Locate the cell with the specified text and output its (x, y) center coordinate. 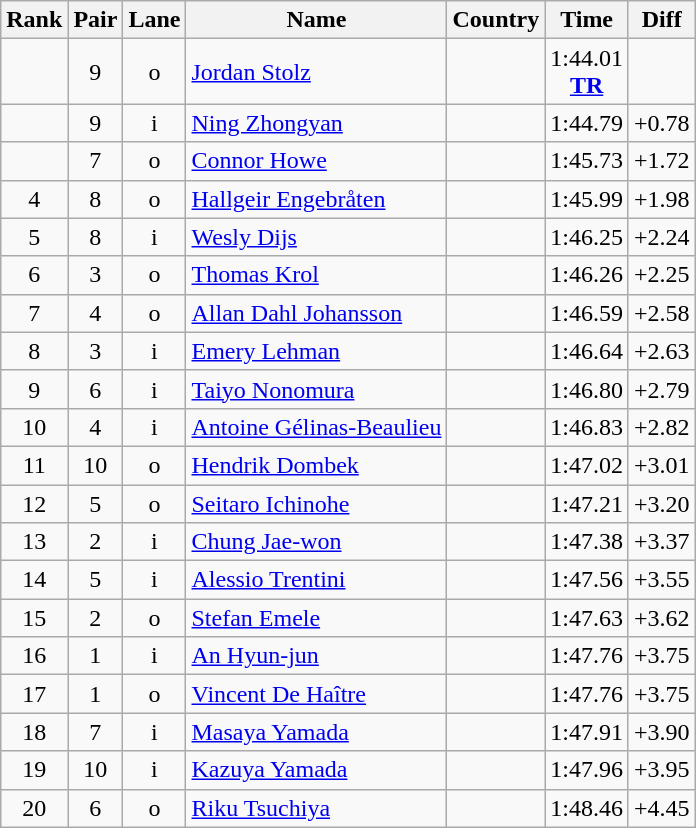
+1.98 (662, 199)
Thomas Krol (316, 275)
19 (34, 770)
1:47.63 (587, 618)
+3.55 (662, 580)
Jordan Stolz (316, 72)
Antoine Gélinas-Beaulieu (316, 427)
1:47.91 (587, 732)
Country (496, 20)
Seitaro Ichinohe (316, 503)
1:44.79 (587, 123)
1:46.80 (587, 389)
+0.78 (662, 123)
Alessio Trentini (316, 580)
+3.37 (662, 542)
Kazuya Yamada (316, 770)
1:46.25 (587, 237)
15 (34, 618)
12 (34, 503)
+3.20 (662, 503)
1:46.64 (587, 351)
+3.90 (662, 732)
+4.45 (662, 808)
+3.01 (662, 465)
+1.72 (662, 161)
1:46.83 (587, 427)
1:48.46 (587, 808)
17 (34, 694)
Time (587, 20)
Rank (34, 20)
11 (34, 465)
Vincent De Haître (316, 694)
+3.95 (662, 770)
Hallgeir Engebråten (316, 199)
+2.79 (662, 389)
Taiyo Nonomura (316, 389)
Emery Lehman (316, 351)
18 (34, 732)
1:45.99 (587, 199)
+2.82 (662, 427)
Allan Dahl Johansson (316, 313)
Diff (662, 20)
1:47.02 (587, 465)
14 (34, 580)
+2.25 (662, 275)
1:47.38 (587, 542)
Pair (96, 20)
16 (34, 656)
+2.58 (662, 313)
Connor Howe (316, 161)
Masaya Yamada (316, 732)
An Hyun-jun (316, 656)
Chung Jae-won (316, 542)
1:44.01TR (587, 72)
13 (34, 542)
1:46.59 (587, 313)
Ning Zhongyan (316, 123)
20 (34, 808)
Name (316, 20)
1:45.73 (587, 161)
+2.24 (662, 237)
Stefan Emele (316, 618)
1:46.26 (587, 275)
1:47.96 (587, 770)
Hendrik Dombek (316, 465)
+3.62 (662, 618)
+2.63 (662, 351)
1:47.56 (587, 580)
Riku Tsuchiya (316, 808)
1:47.21 (587, 503)
Wesly Dijs (316, 237)
Lane (154, 20)
